Detect which cell encompasses the target text, then output its (X, Y) center coordinate. 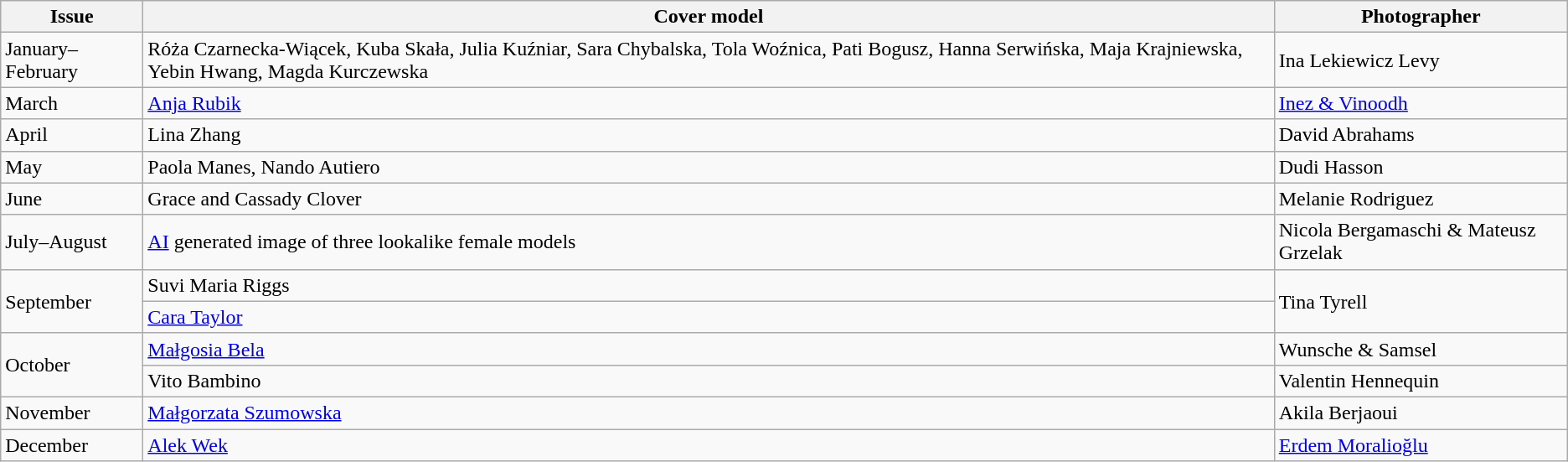
Dudi Hasson (1421, 167)
David Abrahams (1421, 135)
Anja Rubik (709, 103)
December (72, 445)
October (72, 365)
Erdem Moralioğlu (1421, 445)
May (72, 167)
Akila Berjaoui (1421, 413)
January–February (72, 60)
March (72, 103)
Melanie Rodriguez (1421, 199)
Suvi Maria Riggs (709, 285)
Ina Lekiewicz Levy (1421, 60)
November (72, 413)
Tina Tyrell (1421, 301)
Alek Wek (709, 445)
Małgorzata Szumowska (709, 413)
Paola Manes, Nando Autiero (709, 167)
Grace and Cassady Clover (709, 199)
Vito Bambino (709, 381)
June (72, 199)
July–August (72, 241)
Lina Zhang (709, 135)
Valentin Hennequin (1421, 381)
April (72, 135)
Inez & Vinoodh (1421, 103)
Nicola Bergamaschi & Mateusz Grzelak (1421, 241)
Cover model (709, 17)
September (72, 301)
Małgosia Bela (709, 349)
AI generated image of three lookalike female models (709, 241)
Wunsche & Samsel (1421, 349)
Photographer (1421, 17)
Cara Taylor (709, 317)
Issue (72, 17)
